Extract the (X, Y) coordinate from the center of the cell holding the provided text.  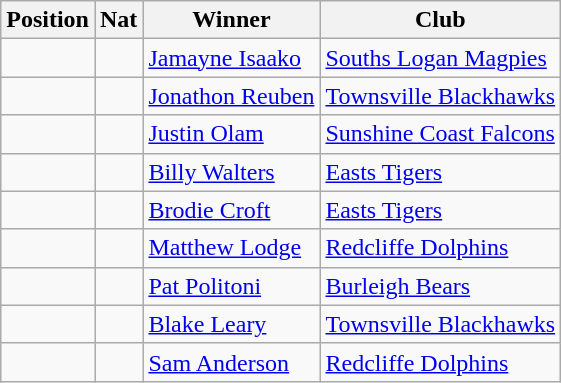
Souths Logan Magpies (440, 58)
Blake Leary (232, 324)
Jonathon Reuben (232, 96)
Jamayne Isaako (232, 58)
Pat Politoni (232, 286)
Brodie Croft (232, 210)
Sam Anderson (232, 362)
Sunshine Coast Falcons (440, 134)
Burleigh Bears (440, 286)
Position (48, 20)
Winner (232, 20)
Matthew Lodge (232, 248)
Billy Walters (232, 172)
Club (440, 20)
Nat (118, 20)
Justin Olam (232, 134)
